Detect which cell encompasses the target text, then output its [X, Y] center coordinate. 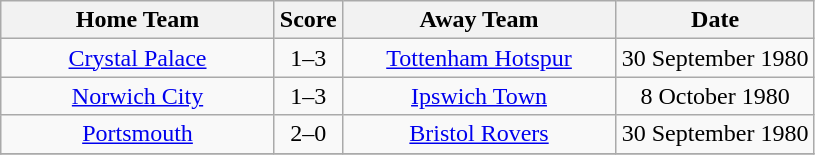
Portsmouth [138, 134]
Date [716, 20]
Away Team [479, 20]
Crystal Palace [138, 58]
Home Team [138, 20]
8 October 1980 [716, 96]
Bristol Rovers [479, 134]
Norwich City [138, 96]
2–0 [308, 134]
Tottenham Hotspur [479, 58]
Ipswich Town [479, 96]
Score [308, 20]
